Scan for the cell matching the given text and deliver its (X, Y) coordinate at center. 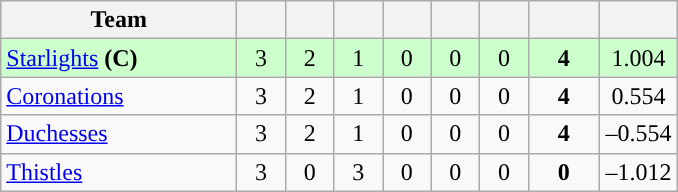
–1.012 (638, 172)
Coronations (119, 96)
Duchesses (119, 134)
Starlights (C) (119, 58)
Team (119, 20)
0.554 (638, 96)
Thistles (119, 172)
–0.554 (638, 134)
1.004 (638, 58)
